Determine the (x, y) coordinate at the center of the cell enclosing the given text.  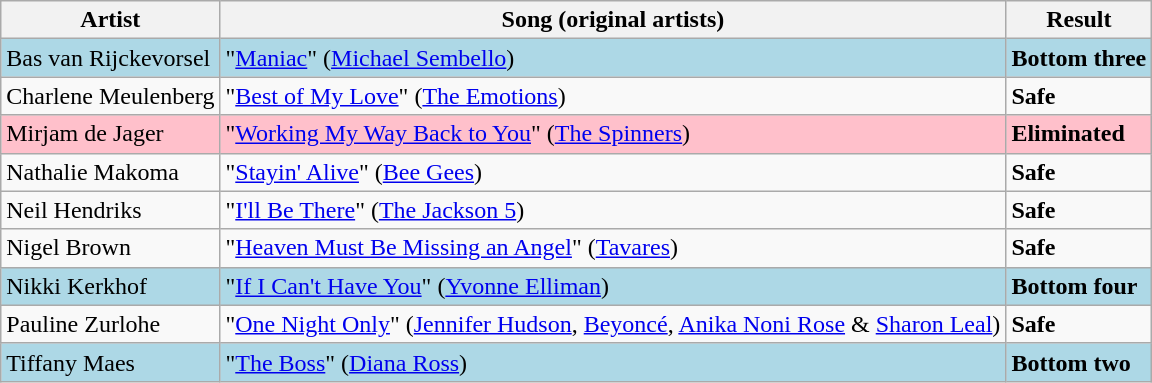
Bas van Rijckevorsel (110, 58)
Nikki Kerkhof (110, 286)
"One Night Only" (Jennifer Hudson, Beyoncé, Anika Noni Rose & Sharon Leal) (613, 324)
Charlene Meulenberg (110, 96)
"Stayin' Alive" (Bee Gees) (613, 172)
Artist (110, 20)
Song (original artists) (613, 20)
Mirjam de Jager (110, 134)
Neil Hendriks (110, 210)
Nigel Brown (110, 248)
"I'll Be There" (The Jackson 5) (613, 210)
"Maniac" (Michael Sembello) (613, 58)
Nathalie Makoma (110, 172)
Pauline Zurlohe (110, 324)
"The Boss" (Diana Ross) (613, 362)
Bottom two (1079, 362)
Result (1079, 20)
Bottom three (1079, 58)
"Working My Way Back to You" (The Spinners) (613, 134)
"Best of My Love" (The Emotions) (613, 96)
"If I Can't Have You" (Yvonne Elliman) (613, 286)
Bottom four (1079, 286)
"Heaven Must Be Missing an Angel" (Tavares) (613, 248)
Eliminated (1079, 134)
Tiffany Maes (110, 362)
